Locate the cell with the specified text and output its [x, y] center coordinate. 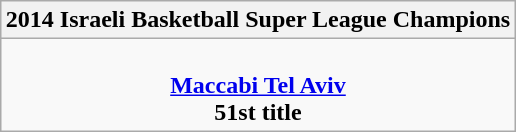
Maccabi Tel Aviv 51st title [258, 85]
2014 Israeli Basketball Super League Champions [258, 20]
